Identify which cell holds the provided text, then report its [X, Y] central coordinate. 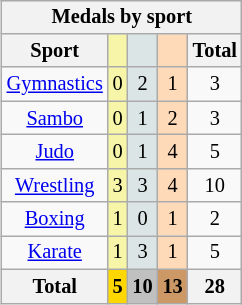
Wrestling [55, 185]
Sport [55, 51]
13 [173, 286]
Judo [55, 152]
Sambo [55, 118]
Gymnastics [55, 84]
Karate [55, 253]
Boxing [55, 219]
28 [215, 286]
Medals by sport [122, 17]
